Output the (X, Y) coordinate of the center of the cell containing the given text.  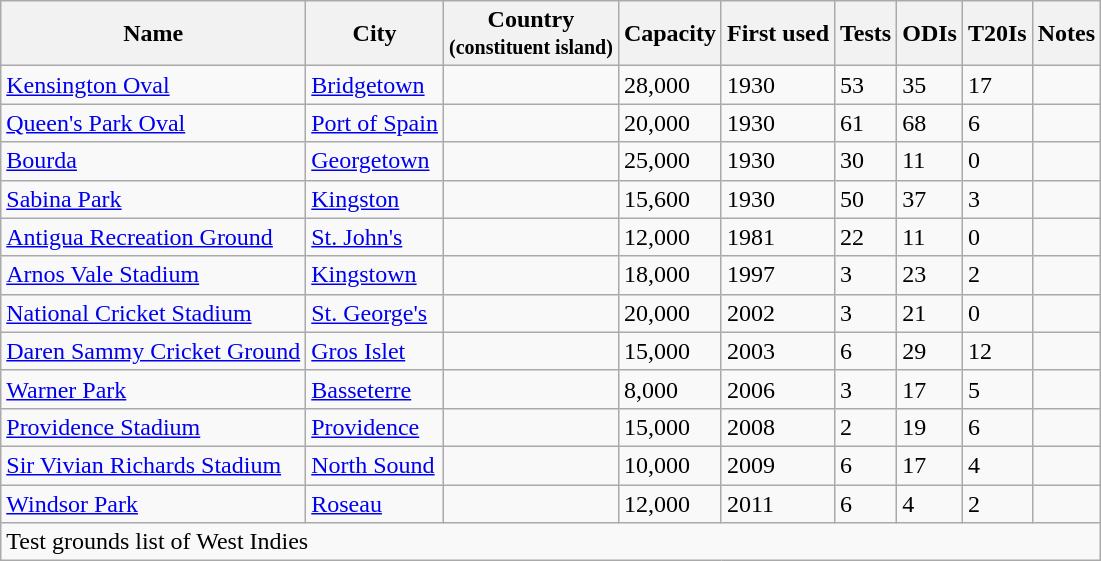
Kingston (375, 199)
35 (930, 85)
25,000 (670, 161)
Windsor Park (154, 503)
North Sound (375, 465)
29 (930, 351)
Kingstown (375, 275)
Georgetown (375, 161)
2011 (778, 503)
Basseterre (375, 389)
18,000 (670, 275)
1981 (778, 237)
Daren Sammy Cricket Ground (154, 351)
2002 (778, 313)
Bridgetown (375, 85)
28,000 (670, 85)
Bourda (154, 161)
Capacity (670, 34)
Arnos Vale Stadium (154, 275)
St. George's (375, 313)
St. John's (375, 237)
15,600 (670, 199)
30 (866, 161)
22 (866, 237)
T20Is (997, 34)
2006 (778, 389)
Tests (866, 34)
Providence (375, 427)
Sabina Park (154, 199)
1997 (778, 275)
19 (930, 427)
10,000 (670, 465)
21 (930, 313)
Port of Spain (375, 123)
37 (930, 199)
ODIs (930, 34)
Warner Park (154, 389)
City (375, 34)
61 (866, 123)
Gros Islet (375, 351)
Roseau (375, 503)
53 (866, 85)
Providence Stadium (154, 427)
National Cricket Stadium (154, 313)
2003 (778, 351)
23 (930, 275)
68 (930, 123)
First used (778, 34)
2009 (778, 465)
Country(constituent island) (530, 34)
Antigua Recreation Ground (154, 237)
Queen's Park Oval (154, 123)
12 (997, 351)
5 (997, 389)
Name (154, 34)
Test grounds list of West Indies (551, 542)
50 (866, 199)
Sir Vivian Richards Stadium (154, 465)
Kensington Oval (154, 85)
2008 (778, 427)
8,000 (670, 389)
Notes (1066, 34)
